Detect which cell encompasses the target text, then output its [x, y] center coordinate. 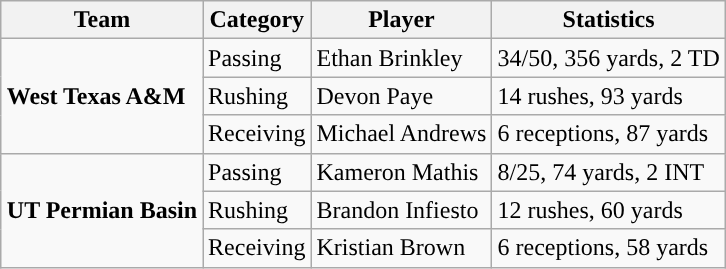
14 rushes, 93 yards [608, 96]
Devon Paye [402, 96]
Michael Andrews [402, 134]
Ethan Brinkley [402, 58]
34/50, 356 yards, 2 TD [608, 58]
6 receptions, 58 yards [608, 248]
6 receptions, 87 yards [608, 134]
UT Permian Basin [102, 210]
Player [402, 20]
8/25, 74 yards, 2 INT [608, 172]
Kristian Brown [402, 248]
12 rushes, 60 yards [608, 210]
Category [257, 20]
Team [102, 20]
Statistics [608, 20]
West Texas A&M [102, 96]
Kameron Mathis [402, 172]
Brandon Infiesto [402, 210]
